Locate the cell with the specified text and output its [X, Y] center coordinate. 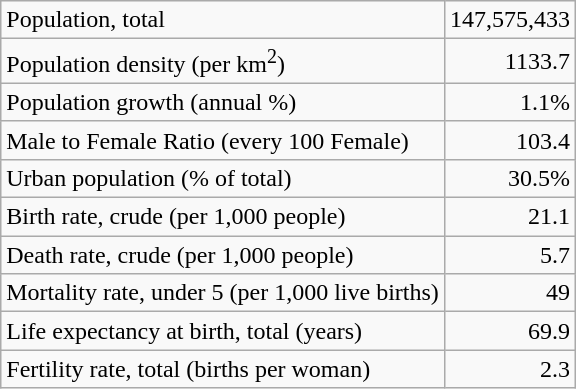
147,575,433 [510, 20]
21.1 [510, 217]
Life expectancy at birth, total (years) [223, 331]
Mortality rate, under 5 (per 1,000 live births) [223, 293]
5.7 [510, 255]
Fertility rate, total (births per woman) [223, 369]
103.4 [510, 140]
Urban population (% of total) [223, 178]
1.1% [510, 102]
49 [510, 293]
Male to Female Ratio (every 100 Female) [223, 140]
Death rate, crude (per 1,000 people) [223, 255]
Population density (per km2) [223, 62]
Birth rate, crude (per 1,000 people) [223, 217]
69.9 [510, 331]
30.5% [510, 178]
Population growth (annual %) [223, 102]
Population, total [223, 20]
2.3 [510, 369]
1133.7 [510, 62]
